Find where the given text appears and provide that cell's center as (x, y) coordinate. 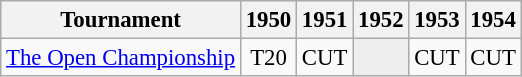
1954 (493, 20)
1952 (381, 20)
The Open Championship (121, 58)
T20 (268, 58)
1950 (268, 20)
1951 (325, 20)
1953 (437, 20)
Tournament (121, 20)
